Scan for the cell matching the given text and deliver its [x, y] coordinate at center. 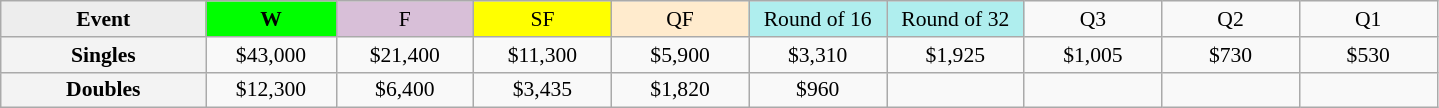
F [405, 19]
Q2 [1231, 19]
$3,310 [818, 55]
Q1 [1368, 19]
W [271, 19]
QF [680, 19]
$3,435 [543, 90]
$1,005 [1093, 55]
SF [543, 19]
Q3 [1093, 19]
$530 [1368, 55]
$21,400 [405, 55]
$730 [1231, 55]
Round of 32 [955, 19]
$12,300 [271, 90]
$11,300 [543, 55]
$5,900 [680, 55]
$6,400 [405, 90]
$43,000 [271, 55]
Event [104, 19]
Round of 16 [818, 19]
$1,820 [680, 90]
$1,925 [955, 55]
Doubles [104, 90]
Singles [104, 55]
$960 [818, 90]
